Capture the cell that displays the provided text and extract its (X, Y) central coordinate. 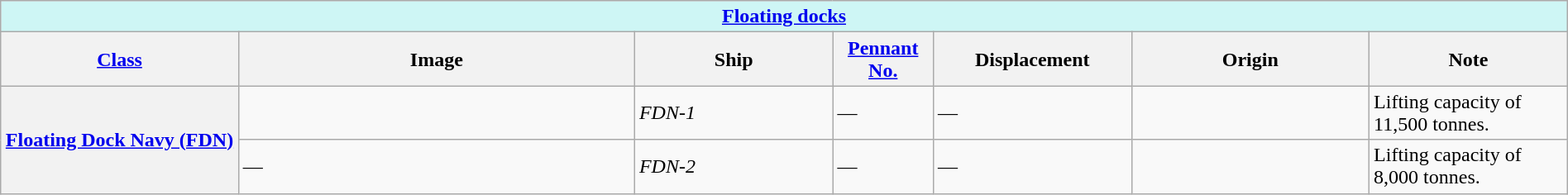
Displacement (1032, 59)
FDN-1 (734, 112)
Image (437, 59)
Origin (1250, 59)
Note (1469, 59)
Lifting capacity of 11,500 tonnes. (1469, 112)
FDN-2 (734, 167)
Lifting capacity of 8,000 tonnes. (1469, 167)
Class (119, 59)
Floating Dock Navy (FDN) (119, 140)
Ship (734, 59)
Pennant No. (883, 59)
Floating docks (784, 17)
